Detect which cell encompasses the target text, then output its (X, Y) center coordinate. 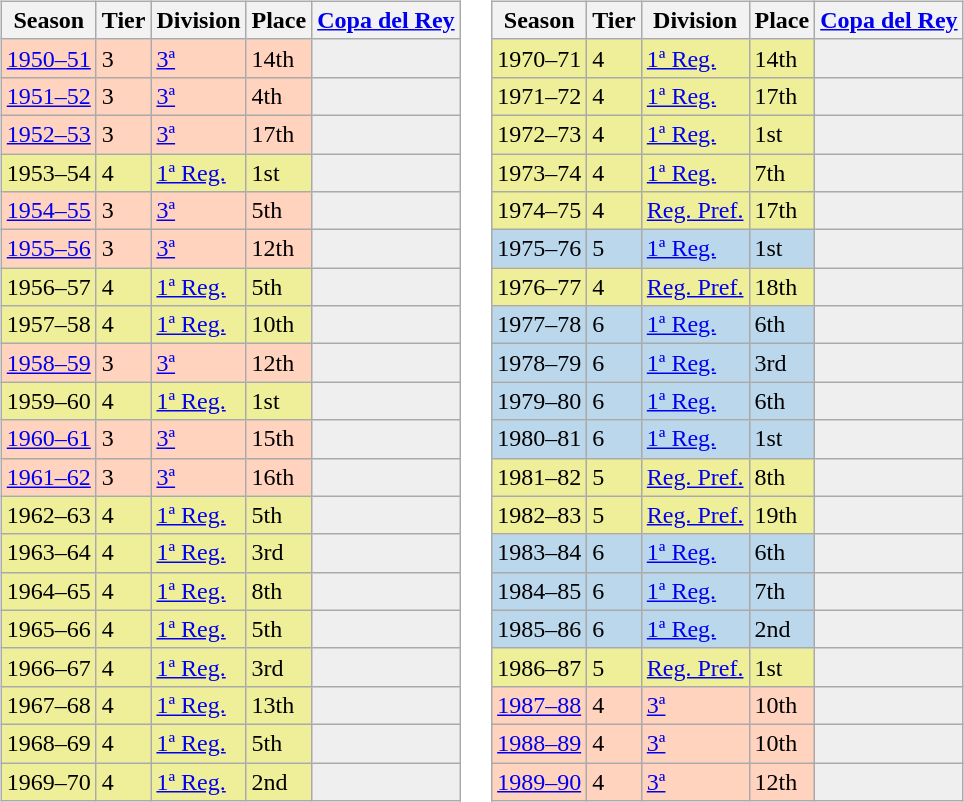
1985–86 (540, 629)
1979–80 (540, 401)
1982–83 (540, 515)
1952–53 (48, 134)
1981–82 (540, 477)
1977–78 (540, 325)
1971–72 (540, 96)
1980–81 (540, 439)
19th (782, 515)
1962–63 (48, 515)
1965–66 (48, 629)
1959–60 (48, 401)
1988–89 (540, 743)
1972–73 (540, 134)
1957–58 (48, 325)
1986–87 (540, 667)
1973–74 (540, 173)
1978–79 (540, 363)
1958–59 (48, 363)
1956–57 (48, 287)
1953–54 (48, 173)
1975–76 (540, 249)
1955–56 (48, 249)
1968–69 (48, 743)
1983–84 (540, 553)
1954–55 (48, 211)
1951–52 (48, 96)
1963–64 (48, 553)
1987–88 (540, 705)
1950–51 (48, 58)
1967–68 (48, 705)
1969–70 (48, 781)
1989–90 (540, 781)
1966–67 (48, 667)
1961–62 (48, 477)
16th (279, 477)
1964–65 (48, 591)
18th (782, 287)
1984–85 (540, 591)
15th (279, 439)
1976–77 (540, 287)
1970–71 (540, 58)
1974–75 (540, 211)
4th (279, 96)
1960–61 (48, 439)
13th (279, 705)
